Return [x, y] of the center of cell containing provided text 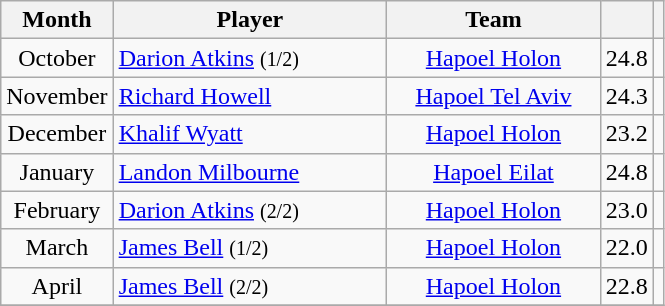
23.2 [626, 134]
December [57, 134]
Darion Atkins (2/2) [250, 210]
James Bell (2/2) [250, 286]
March [57, 248]
April [57, 286]
Month [57, 20]
Richard Howell [250, 96]
Hapoel Tel Aviv [494, 96]
January [57, 172]
Landon Milbourne [250, 172]
Darion Atkins (1/2) [250, 58]
24.3 [626, 96]
February [57, 210]
22.8 [626, 286]
Hapoel Eilat [494, 172]
Khalif Wyatt [250, 134]
Player [250, 20]
November [57, 96]
22.0 [626, 248]
23.0 [626, 210]
October [57, 58]
James Bell (1/2) [250, 248]
Team [494, 20]
